From the cell containing the given text, extract its center point as (x, y) coordinate. 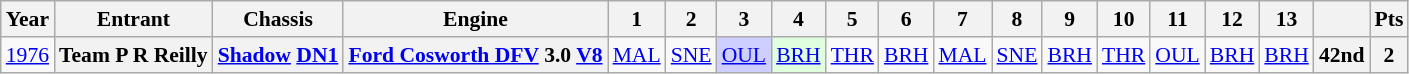
3 (744, 19)
Engine (475, 19)
8 (1018, 19)
Year (28, 19)
10 (1124, 19)
Chassis (278, 19)
13 (1286, 19)
4 (798, 19)
42nd (1342, 55)
7 (962, 19)
Pts (1390, 19)
12 (1232, 19)
5 (852, 19)
9 (1070, 19)
Ford Cosworth DFV 3.0 V8 (475, 55)
Shadow DN1 (278, 55)
1976 (28, 55)
Team P R Reilly (134, 55)
Entrant (134, 19)
1 (637, 19)
11 (1177, 19)
6 (906, 19)
